Output the (X, Y) coordinate of the center of the cell containing the given text.  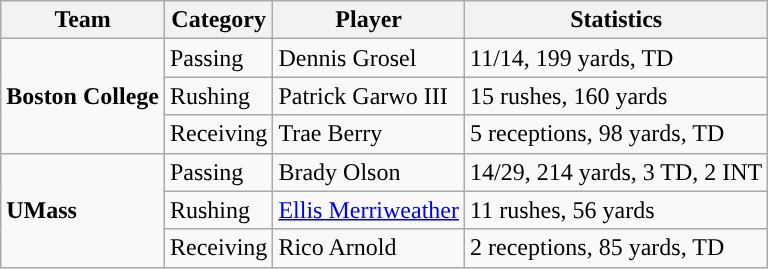
Statistics (616, 20)
Team (83, 20)
Boston College (83, 96)
5 receptions, 98 yards, TD (616, 134)
Dennis Grosel (369, 58)
Brady Olson (369, 172)
11/14, 199 yards, TD (616, 58)
14/29, 214 yards, 3 TD, 2 INT (616, 172)
11 rushes, 56 yards (616, 210)
Ellis Merriweather (369, 210)
15 rushes, 160 yards (616, 96)
Player (369, 20)
UMass (83, 210)
Patrick Garwo III (369, 96)
Trae Berry (369, 134)
Rico Arnold (369, 248)
2 receptions, 85 yards, TD (616, 248)
Category (218, 20)
